Locate the cell with the specified text and output its (x, y) center coordinate. 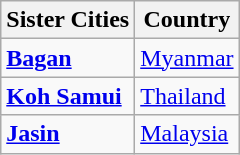
Jasin (68, 134)
Thailand (187, 96)
Malaysia (187, 134)
Bagan (68, 58)
Myanmar (187, 58)
Koh Samui (68, 96)
Sister Cities (68, 20)
Country (187, 20)
